Return the [x, y] coordinate for the center point of the cell that contains the specified text.  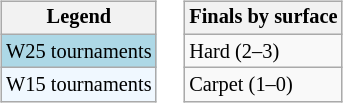
W25 tournaments [78, 51]
W15 tournaments [78, 85]
Legend [78, 18]
Finals by surface [263, 18]
Carpet (1–0) [263, 85]
Hard (2–3) [263, 51]
